For the text-containing cell, return its midpoint in (x, y) coordinate format. 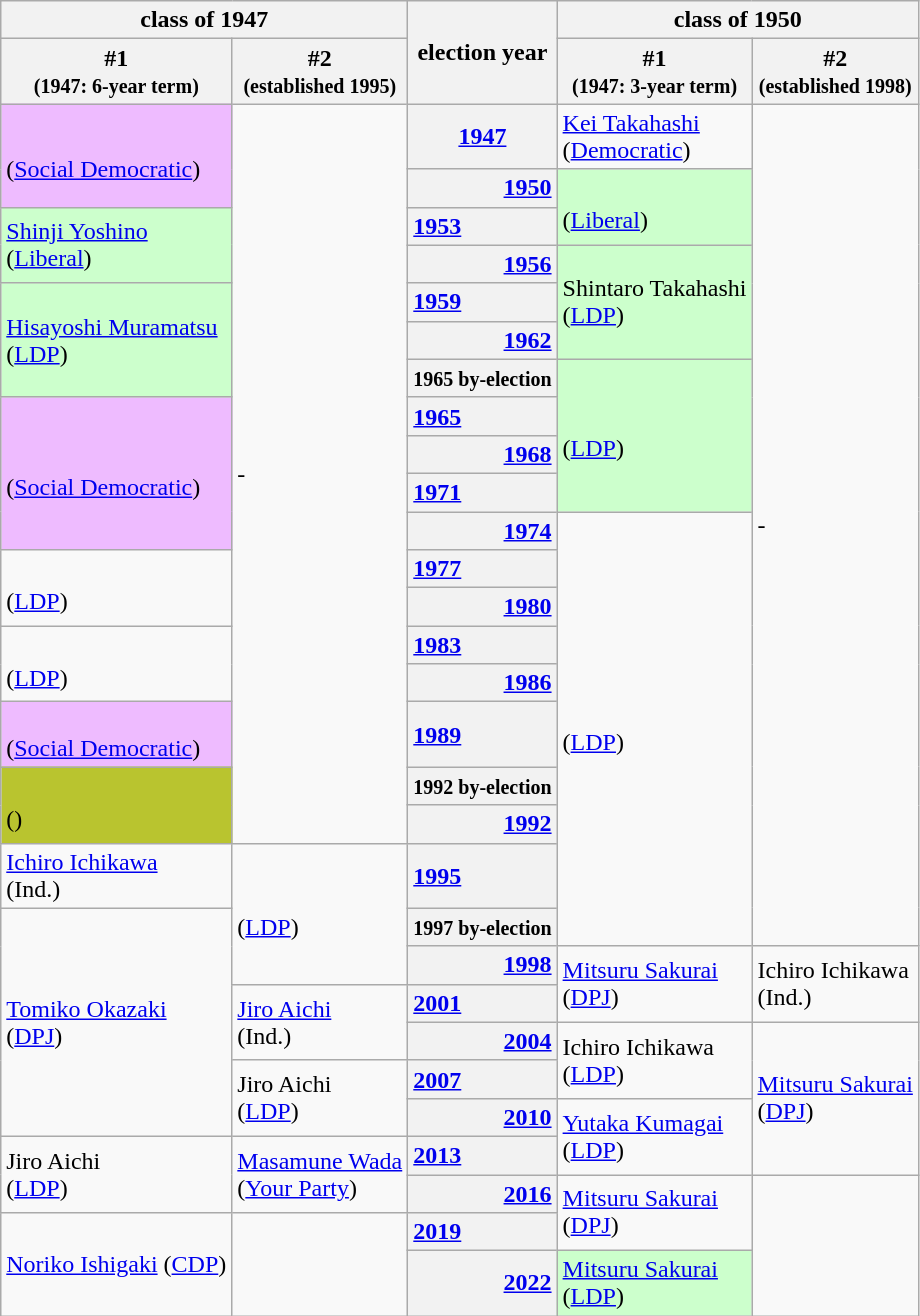
Hisayoshi Muramatsu(LDP) (116, 340)
1977 (482, 569)
1950 (482, 188)
1992 by-election (482, 786)
2010 (482, 1117)
1968 (482, 454)
#1(1947: 6-year term) (116, 72)
2019 (482, 1232)
() (116, 805)
#1(1947: 3-year term) (654, 72)
Shintaro Takahashi(LDP) (654, 302)
(Liberal) (654, 207)
class of 1947 (204, 20)
2004 (482, 1041)
1962 (482, 340)
1974 (482, 531)
1965 by-election (482, 378)
Kei Takahashi(Democratic) (654, 136)
1953 (482, 226)
Ichiro Ichikawa(LDP) (654, 1060)
Shinji Yoshino(Liberal) (116, 245)
Tomiko Okazaki(DPJ) (116, 1022)
1947 (482, 136)
1956 (482, 264)
1998 (482, 965)
1997 by-election (482, 927)
election year (482, 52)
Noriko Ishigaki (CDP) (116, 1264)
Yutaka Kumagai(LDP) (654, 1136)
2022 (482, 1284)
Jiro Aichi(Ind.) (320, 1022)
1980 (482, 607)
1995 (482, 876)
Mitsuru Sakurai(LDP) (654, 1284)
#2(established 1998) (835, 72)
2001 (482, 1003)
1965 (482, 416)
class of 1950 (738, 20)
1992 (482, 824)
#2(established 1995) (320, 72)
1986 (482, 683)
1959 (482, 302)
1971 (482, 492)
1989 (482, 734)
2016 (482, 1193)
2013 (482, 1155)
1983 (482, 645)
2007 (482, 1079)
Masamune Wada(Your Party) (320, 1174)
